Capture the cell that displays the provided text and extract its (x, y) central coordinate. 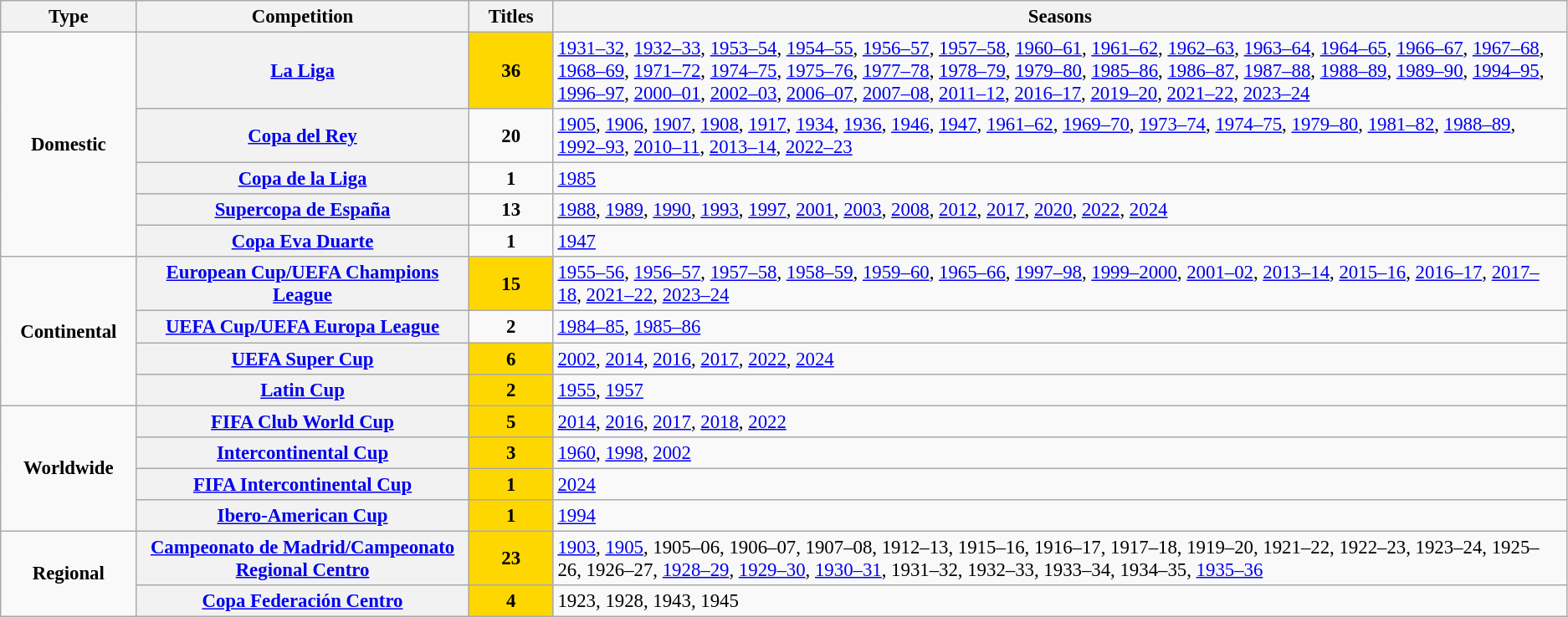
Worldwide (69, 468)
2024 (1059, 484)
1988, 1989, 1990, 1993, 1997, 2001, 2003, 2008, 2012, 2017, 2020, 2022, 2024 (1059, 210)
Titles (510, 17)
15 (510, 284)
1960, 1998, 2002 (1059, 452)
Copa de la Liga (303, 179)
Continental (69, 331)
1985 (1059, 179)
20 (510, 135)
Supercopa de España (303, 210)
5 (510, 421)
13 (510, 210)
Seasons (1059, 17)
3 (510, 452)
Campeonato de Madrid/Campeonato Regional Centro (303, 558)
Copa Federación Centro (303, 601)
La Liga (303, 71)
Copa Eva Duarte (303, 242)
6 (510, 359)
1923, 1928, 1943, 1945 (1059, 601)
1955–56, 1956–57, 1957–58, 1958–59, 1959–60, 1965–66, 1997–98, 1999–2000, 2001–02, 2013–14, 2015–16, 2016–17, 2017–18, 2021–22, 2023–24 (1059, 284)
2014, 2016, 2017, 2018, 2022 (1059, 421)
UEFA Cup/UEFA Europa League (303, 327)
Regional (69, 574)
23 (510, 558)
4 (510, 601)
UEFA Super Cup (303, 359)
Copa del Rey (303, 135)
Domestic (69, 145)
2002, 2014, 2016, 2017, 2022, 2024 (1059, 359)
36 (510, 71)
European Cup/UEFA Champions League (303, 284)
Competition (303, 17)
FIFA Club World Cup (303, 421)
1994 (1059, 516)
FIFA Intercontinental Cup (303, 484)
Type (69, 17)
1984–85, 1985–86 (1059, 327)
1947 (1059, 242)
1955, 1957 (1059, 390)
Ibero-American Cup (303, 516)
Intercontinental Cup (303, 452)
Latin Cup (303, 390)
